Search for the cell housing the specified text and yield its [x, y] center coordinate. 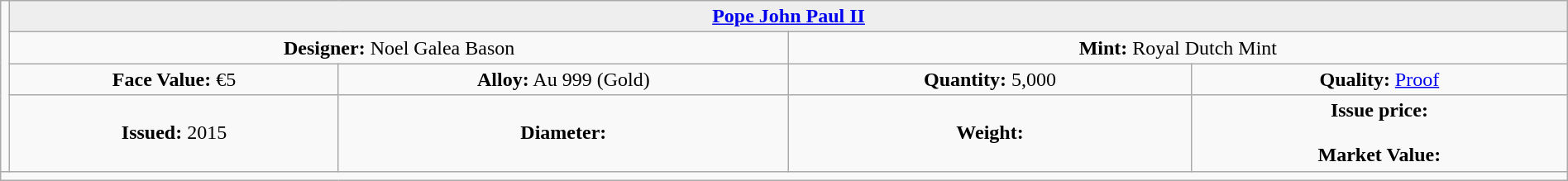
Alloy: Au 999 (Gold) [563, 79]
Issued: 2015 [174, 133]
Quality: Proof [1379, 79]
Diameter: [563, 133]
Mint: Royal Dutch Mint [1178, 48]
Designer: Noel Galea Bason [399, 48]
Pope John Paul II [789, 17]
Quantity: 5,000 [989, 79]
Weight: [989, 133]
Face Value: €5 [174, 79]
Issue price: Market Value: [1379, 133]
